Output the (x, y) coordinate of the center of the cell containing the given text.  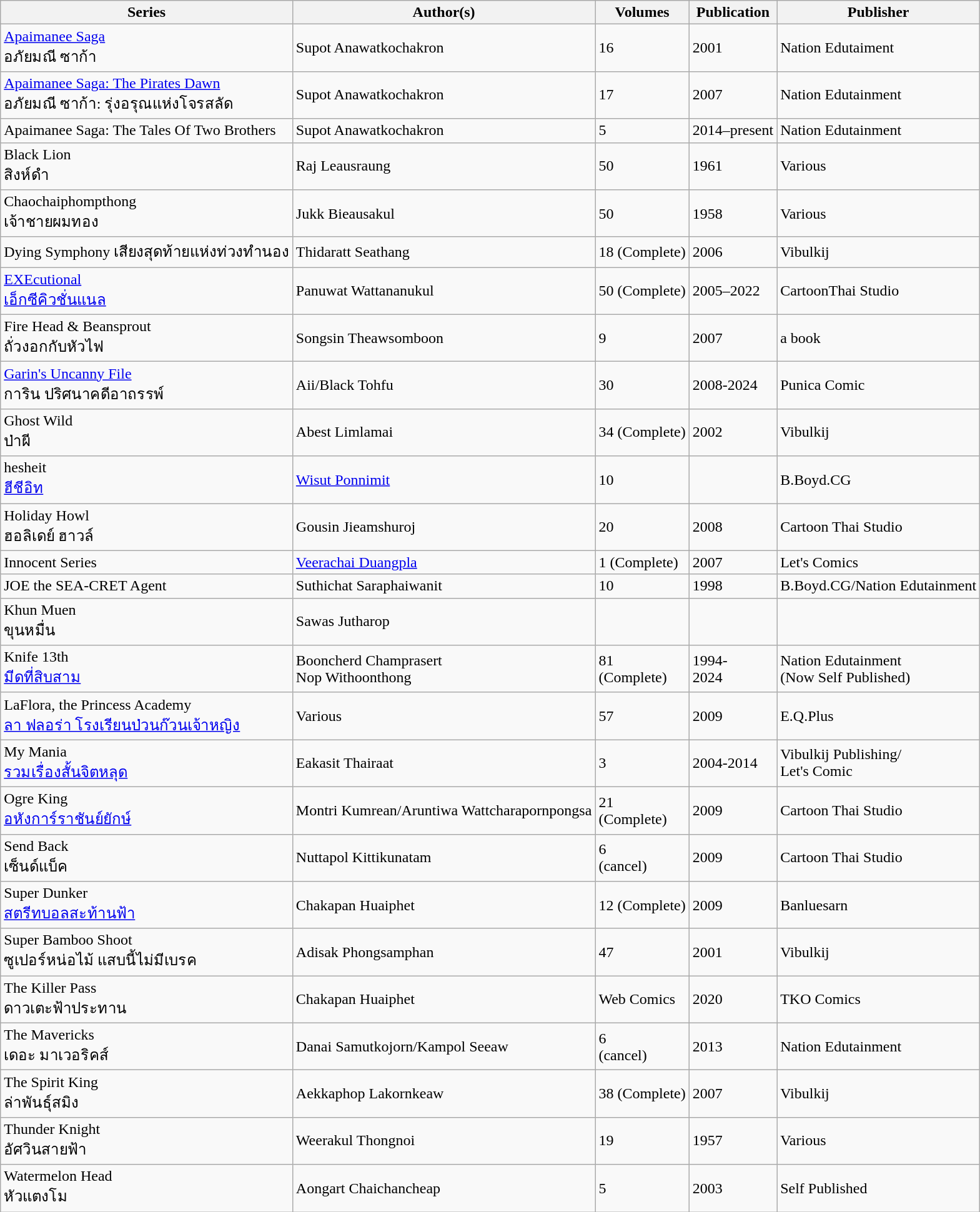
Vibulkij Publishing/Let's Comic (878, 763)
My Maniaรวมเรื่องสั้นจิตหลุด (147, 763)
Nation Edutainment(Now Self Published) (878, 669)
2003 (733, 1188)
Watermelon Headหัวแตงโม (147, 1188)
Apaimanee Saga: The Pirates Dawnอภัยมณี ซาก้า: รุ่งอรุณแห่งโจรสลัด (147, 95)
Jukk Bieausakul (443, 214)
Raj Leausraung (443, 166)
1961 (733, 166)
Apaimanee Sagaอภัยมณี ซาก้า (147, 48)
Fire Head & Beansproutถั่วงอกกับหัวไฟ (147, 338)
Khun Muenขุนหมื่น (147, 622)
Holiday Howlฮอลิเดย์ ฮาวล์ (147, 527)
Publisher (878, 12)
Ogre Kingอหังการ์ราชันย์ยักษ์ (147, 810)
2014–present (733, 131)
Abest Limlamai (443, 432)
20 (642, 527)
2013 (733, 1046)
Gousin Jieamshuroj (443, 527)
Weerakul Thongnoi (443, 1141)
Volumes (642, 12)
Wisut Ponnimit (443, 480)
hesheitฮีชีอิท (147, 480)
Punica Comic (878, 385)
38 (Complete) (642, 1094)
Dying Symphony เสียงสุดท้ายแห่งท่วงทำนอง (147, 252)
50 (Complete) (642, 291)
57 (642, 716)
Sawas Jutharop (443, 622)
Thidaratt Seathang (443, 252)
Ghost Wildป่าผี (147, 432)
3 (642, 763)
Danai Samutkojorn/Kampol Seeaw (443, 1046)
Chaochaiphompthongเจ้าชายผมทอง (147, 214)
2004-2014 (733, 763)
2005–2022 (733, 291)
CartoonThai Studio (878, 291)
Panuwat Wattananukul (443, 291)
81(Complete) (642, 669)
Garin's Uncanny Fileการิน ปริศนาคดีอาถรรพ์ (147, 385)
Send Backเซ็นด์แบ็ค (147, 858)
Let's Comics (878, 562)
21(Complete) (642, 810)
2006 (733, 252)
16 (642, 48)
Songsin Theawsomboon (443, 338)
TKO Comics (878, 1000)
Apaimanee Saga: The Tales Of Two Brothers (147, 131)
1 (Complete) (642, 562)
B.Boyd.CG/Nation Edutainment (878, 586)
The Spirit Kingล่าพันธุ์สมิง (147, 1094)
1998 (733, 586)
1994-2024 (733, 669)
Series (147, 12)
Suthichat Saraphaiwanit (443, 586)
Booncherd ChamprasertNop Withoonthong (443, 669)
Aii/Black Tohfu (443, 385)
Self Published (878, 1188)
Adisak Phongsamphan (443, 952)
2002 (733, 432)
47 (642, 952)
Veerachai Duangpla (443, 562)
2008 (733, 527)
Publication (733, 12)
Eakasit Thairaat (443, 763)
Banluesarn (878, 905)
18 (Complete) (642, 252)
9 (642, 338)
Aongart Chaichancheap (443, 1188)
The Killer Passดาวเตะฟ้าประทาน (147, 1000)
34 (Complete) (642, 432)
2020 (733, 1000)
Author(s) (443, 12)
30 (642, 385)
Nation Edutaiment (878, 48)
Knife 13thมีดที่สิบสาม (147, 669)
Super Bamboo Shootซูเปอร์หน่อไม้ แสบนี้ไม่มีเบรค (147, 952)
Aekkaphop Lakornkeaw (443, 1094)
1958 (733, 214)
B.Boyd.CG (878, 480)
17 (642, 95)
19 (642, 1141)
2008-2024 (733, 385)
1957 (733, 1141)
Thunder Knightอัศวินสายฟ้า (147, 1141)
Super Dunkerสตรีทบอลสะท้านฟ้า (147, 905)
Montri Kumrean/Aruntiwa Wattcharapornpongsa (443, 810)
Nuttapol Kittikunatam (443, 858)
Web Comics (642, 1000)
LaFlora, the Princess Academyลา ฟลอร่า โรงเรียนป่วนก๊วนเจ้าหญิง (147, 716)
a book (878, 338)
The Mavericksเดอะ มาเวอริคส์ (147, 1046)
EXEcutionalเอ็กซีคิวชั่นแนล (147, 291)
Innocent Series (147, 562)
Black Lionสิงห์ดำ (147, 166)
12 (Complete) (642, 905)
E.Q.Plus (878, 716)
JOE the SEA-CRET Agent (147, 586)
